Detect which cell encompasses the target text, then output its [x, y] center coordinate. 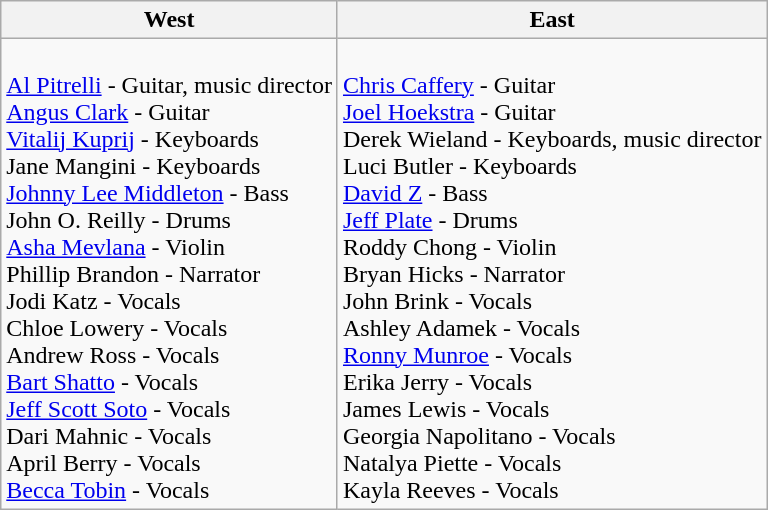
East [552, 20]
West [170, 20]
